From the cell containing the given text, extract its center point as (X, Y) coordinate. 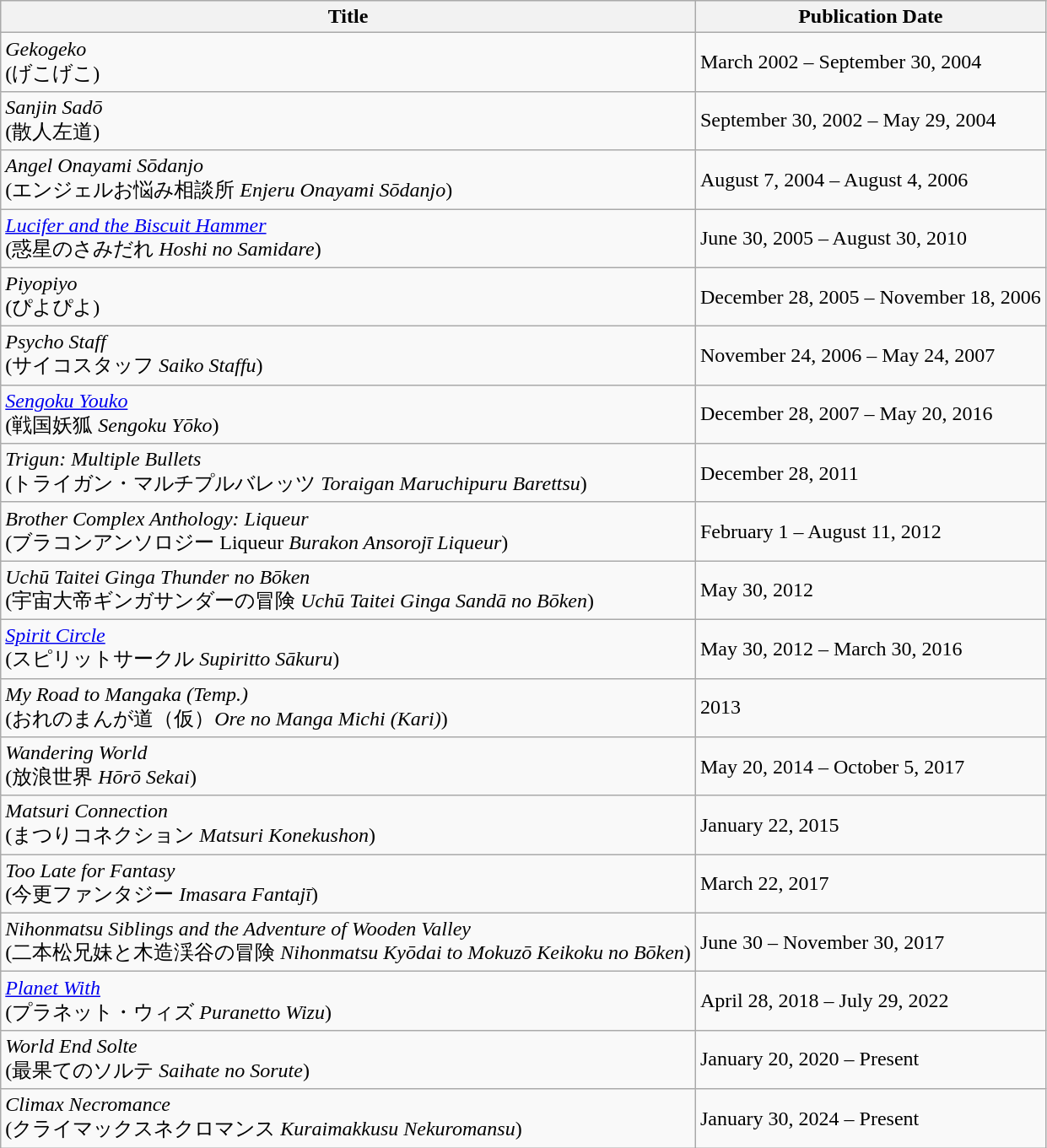
Piyopiyo(ぴよぴよ) (348, 297)
April 28, 2018 – July 29, 2022 (871, 1001)
January 30, 2024 – Present (871, 1118)
My Road to Mangaka (Temp.)(おれのまんが道（仮）Ore no Manga Michi (Kari)) (348, 708)
June 30 – November 30, 2017 (871, 942)
November 24, 2006 – May 24, 2007 (871, 356)
May 30, 2012 – March 30, 2016 (871, 649)
Nihonmatsu Siblings and the Adventure of Wooden Valley(二本松兄妹と木造渓谷の冒険 Nihonmatsu Kyōdai to Mokuzō Keikoku no Bōken) (348, 942)
December 28, 2005 – November 18, 2006 (871, 297)
2013 (871, 708)
Gekogeko(げこげこ) (348, 62)
Matsuri Connection(まつりコネクション Matsuri Konekushon) (348, 825)
March 22, 2017 (871, 884)
December 28, 2007 – May 20, 2016 (871, 414)
December 28, 2011 (871, 473)
May 20, 2014 – October 5, 2017 (871, 767)
Sengoku Youko(戦国妖狐 Sengoku Yōko) (348, 414)
Lucifer and the Biscuit Hammer(惑星のさみだれ Hoshi no Samidare) (348, 239)
March 2002 – September 30, 2004 (871, 62)
Publication Date (871, 17)
Angel Onayami Sōdanjo(エンジェルお悩み相談所 Enjeru Onayami Sōdanjo) (348, 180)
Climax Necromance(クライマックスネクロマンス Kuraimakkusu Nekuromansu) (348, 1118)
Brother Complex Anthology: Liqueur(ブラコンアンソロジー Liqueur Burakon Ansorojī Liqueur) (348, 531)
Spirit Circle(スピリットサークル Supiritto Sākuru) (348, 649)
September 30, 2002 – May 29, 2004 (871, 121)
Sanjin Sadō(散人左道) (348, 121)
Uchū Taitei Ginga Thunder no Bōken(宇宙大帝ギンガサンダーの冒険 Uchū Taitei Ginga Sandā no Bōken) (348, 590)
February 1 – August 11, 2012 (871, 531)
World End Solte(最果てのソルテ Saihate no Sorute) (348, 1059)
Trigun: Multiple Bullets(トライガン・マルチプルバレッツ Toraigan Maruchipuru Barettsu) (348, 473)
Title (348, 17)
Psycho Staff(サイコスタッフ Saiko Staffu) (348, 356)
January 22, 2015 (871, 825)
Planet With(プラネット・ウィズ Puranetto Wizu) (348, 1001)
June 30, 2005 – August 30, 2010 (871, 239)
August 7, 2004 – August 4, 2006 (871, 180)
Wandering World(放浪世界 Hōrō Sekai) (348, 767)
Too Late for Fantasy(今更ファンタジー Imasara Fantajī) (348, 884)
January 20, 2020 – Present (871, 1059)
May 30, 2012 (871, 590)
